Locate the cell with the specified text and output its (X, Y) center coordinate. 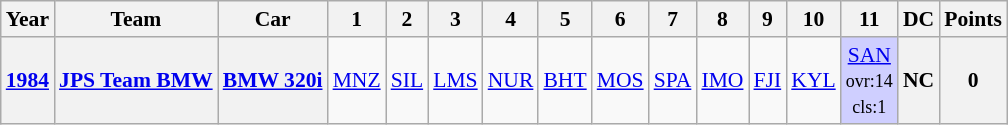
8 (722, 19)
10 (813, 19)
KYL (813, 80)
NUR (511, 80)
SIL (408, 80)
7 (673, 19)
SANovr:14cls:1 (870, 80)
MOS (620, 80)
4 (511, 19)
SPA (673, 80)
FJI (767, 80)
LMS (456, 80)
1984 (28, 80)
JPS Team BMW (136, 80)
5 (564, 19)
11 (870, 19)
BHT (564, 80)
Car (273, 19)
6 (620, 19)
2 (408, 19)
Team (136, 19)
3 (456, 19)
Points (973, 19)
0 (973, 80)
MNZ (357, 80)
DC (918, 19)
IMO (722, 80)
1 (357, 19)
BMW 320i (273, 80)
NC (918, 80)
Year (28, 19)
9 (767, 19)
